Identify which cell holds the provided text, then report its [x, y] central coordinate. 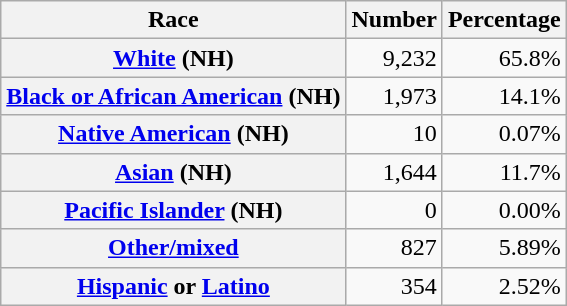
Hispanic or Latino [174, 286]
Number [394, 20]
14.1% [504, 96]
827 [394, 248]
Black or African American (NH) [174, 96]
Native American (NH) [174, 134]
Pacific Islander (NH) [174, 210]
0 [394, 210]
11.7% [504, 172]
Percentage [504, 20]
10 [394, 134]
1,644 [394, 172]
0.07% [504, 134]
White (NH) [174, 58]
354 [394, 286]
0.00% [504, 210]
9,232 [394, 58]
Other/mixed [174, 248]
5.89% [504, 248]
Race [174, 20]
2.52% [504, 286]
65.8% [504, 58]
1,973 [394, 96]
Asian (NH) [174, 172]
